Identify which cell holds the provided text, then report its (x, y) central coordinate. 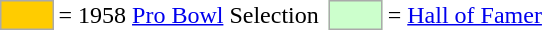
= 1958 Pro Bowl Selection (188, 15)
